Determine the [X, Y] coordinate at the center of the cell enclosing the given text.  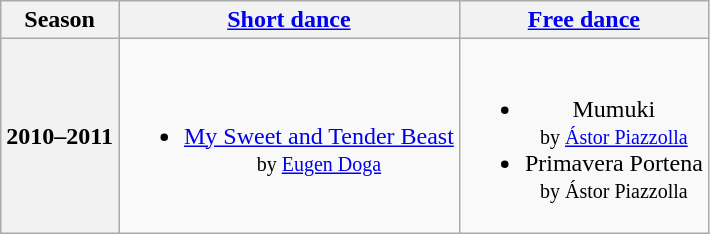
Season [60, 20]
My Sweet and Tender Beast by Eugen Doga [288, 136]
Short dance [288, 20]
2010–2011 [60, 136]
Free dance [584, 20]
Mumuki by Ástor Piazzolla Primavera Portena by Ástor Piazzolla [584, 136]
